Locate the cell with the specified text and output its [X, Y] center coordinate. 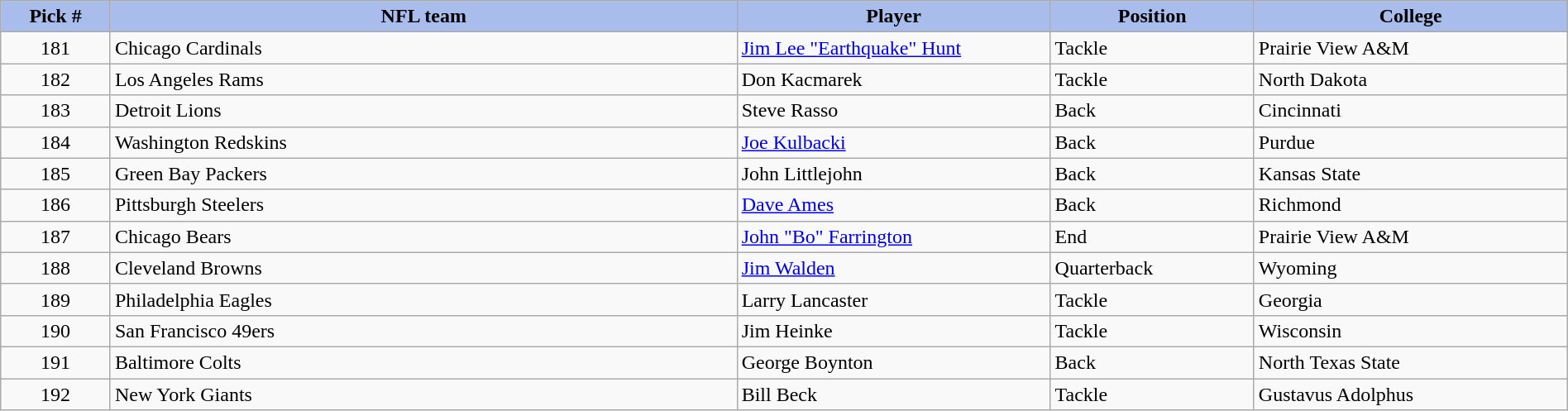
Georgia [1411, 299]
San Francisco 49ers [423, 331]
Jim Heinke [893, 331]
186 [56, 205]
Quarterback [1152, 268]
183 [56, 111]
Jim Walden [893, 268]
North Texas State [1411, 362]
Larry Lancaster [893, 299]
Bill Beck [893, 394]
182 [56, 79]
Pick # [56, 17]
Don Kacmarek [893, 79]
190 [56, 331]
Cleveland Browns [423, 268]
Player [893, 17]
189 [56, 299]
Detroit Lions [423, 111]
End [1152, 237]
George Boynton [893, 362]
Wyoming [1411, 268]
Los Angeles Rams [423, 79]
Baltimore Colts [423, 362]
Washington Redskins [423, 142]
Chicago Cardinals [423, 48]
185 [56, 174]
187 [56, 237]
188 [56, 268]
192 [56, 394]
Pittsburgh Steelers [423, 205]
184 [56, 142]
Chicago Bears [423, 237]
Richmond [1411, 205]
Dave Ames [893, 205]
191 [56, 362]
Green Bay Packers [423, 174]
Wisconsin [1411, 331]
Steve Rasso [893, 111]
Purdue [1411, 142]
Joe Kulbacki [893, 142]
John "Bo" Farrington [893, 237]
New York Giants [423, 394]
NFL team [423, 17]
Position [1152, 17]
Gustavus Adolphus [1411, 394]
Jim Lee "Earthquake" Hunt [893, 48]
181 [56, 48]
North Dakota [1411, 79]
Philadelphia Eagles [423, 299]
Cincinnati [1411, 111]
John Littlejohn [893, 174]
College [1411, 17]
Kansas State [1411, 174]
